Locate the cell with the specified text and output its (X, Y) center coordinate. 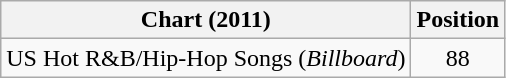
Position (458, 20)
88 (458, 58)
Chart (2011) (206, 20)
US Hot R&B/Hip-Hop Songs (Billboard) (206, 58)
